Extract the [X, Y] coordinate from the center of the cell holding the provided text.  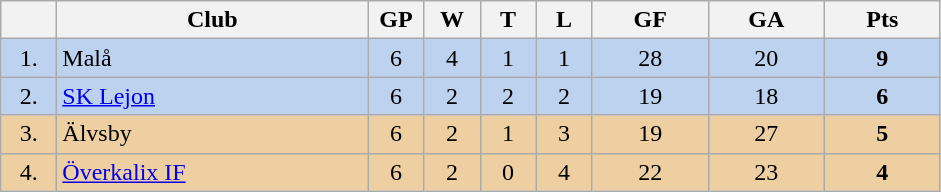
GP [396, 20]
9 [882, 58]
Malå [212, 58]
3. [29, 134]
0 [508, 172]
L [564, 20]
Överkalix IF [212, 172]
1. [29, 58]
GA [766, 20]
T [508, 20]
Älvsby [212, 134]
20 [766, 58]
5 [882, 134]
Club [212, 20]
3 [564, 134]
4. [29, 172]
18 [766, 96]
27 [766, 134]
GF [650, 20]
2. [29, 96]
22 [650, 172]
W [452, 20]
SK Lejon [212, 96]
Pts [882, 20]
23 [766, 172]
28 [650, 58]
